Return the [X, Y] coordinate for the center point of the cell that contains the specified text.  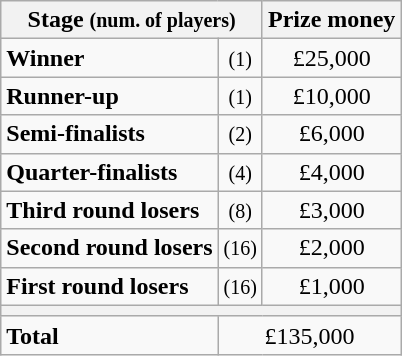
Quarter-finalists [110, 172]
First round losers [110, 286]
Runner-up [110, 96]
(4) [240, 172]
Prize money [331, 20]
Semi-finalists [110, 134]
£1,000 [331, 286]
Third round losers [110, 210]
Winner [110, 58]
Total [110, 335]
£2,000 [331, 248]
£10,000 [331, 96]
£6,000 [331, 134]
£135,000 [310, 335]
(2) [240, 134]
£25,000 [331, 58]
(8) [240, 210]
£4,000 [331, 172]
£3,000 [331, 210]
Second round losers [110, 248]
Stage (num. of players) [132, 20]
